Pinpoint the cell where the given text exists, returning its (x, y) midpoint coordinate. 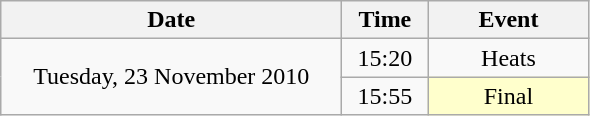
Event (508, 20)
15:55 (385, 96)
Date (172, 20)
Tuesday, 23 November 2010 (172, 77)
15:20 (385, 58)
Final (508, 96)
Time (385, 20)
Heats (508, 58)
